Identify which cell holds the provided text, then report its (x, y) central coordinate. 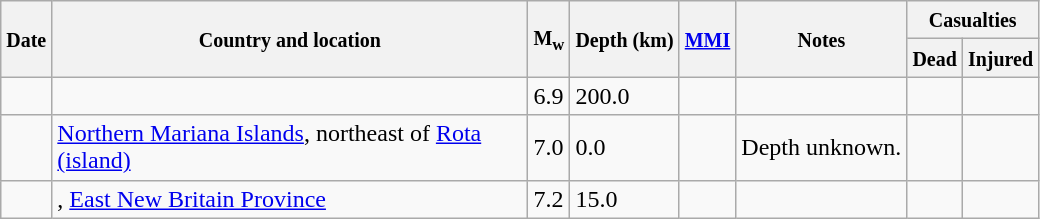
Date (26, 39)
15.0 (624, 199)
Mw (549, 39)
Depth (km) (624, 39)
Northern Mariana Islands, northeast of Rota (island) (290, 148)
MMI (708, 39)
Casualties (973, 20)
, East New Britain Province (290, 199)
200.0 (624, 96)
0.0 (624, 148)
Injured (1000, 58)
7.2 (549, 199)
Depth unknown. (822, 148)
6.9 (549, 96)
7.0 (549, 148)
Country and location (290, 39)
Dead (935, 58)
Notes (822, 39)
